Pinpoint the cell where the given text exists, returning its (X, Y) midpoint coordinate. 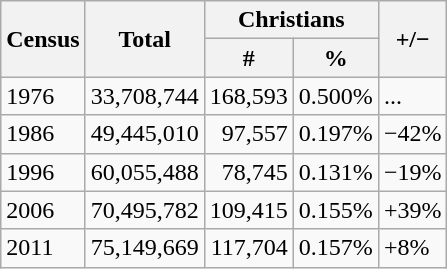
97,557 (248, 134)
75,149,669 (144, 248)
0.155% (336, 210)
78,745 (248, 172)
168,593 (248, 96)
1976 (43, 96)
70,495,782 (144, 210)
# (248, 58)
0.131% (336, 172)
33,708,744 (144, 96)
0.197% (336, 134)
Total (144, 39)
0.500% (336, 96)
+8% (412, 248)
2006 (43, 210)
... (412, 96)
+39% (412, 210)
1996 (43, 172)
1986 (43, 134)
% (336, 58)
109,415 (248, 210)
2011 (43, 248)
−42% (412, 134)
Census (43, 39)
60,055,488 (144, 172)
49,445,010 (144, 134)
−19% (412, 172)
0.157% (336, 248)
Christians (291, 20)
117,704 (248, 248)
+/− (412, 39)
